Capture the cell that displays the provided text and extract its (x, y) central coordinate. 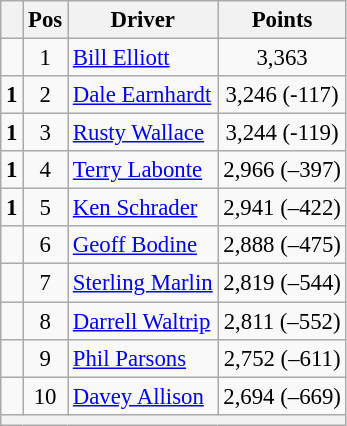
3,246 (-117) (282, 95)
2,941 (–422) (282, 208)
Darrell Waltrip (143, 321)
Pos (46, 20)
Geoff Bodine (143, 245)
Rusty Wallace (143, 133)
2,966 (–397) (282, 170)
2,694 (–669) (282, 396)
3,244 (-119) (282, 133)
2,819 (–544) (282, 283)
Sterling Marlin (143, 283)
5 (46, 208)
8 (46, 321)
2,752 (–611) (282, 358)
3,363 (282, 58)
2 (46, 95)
7 (46, 283)
Bill Elliott (143, 58)
10 (46, 396)
Driver (143, 20)
Davey Allison (143, 396)
Ken Schrader (143, 208)
Phil Parsons (143, 358)
2,811 (–552) (282, 321)
3 (46, 133)
Dale Earnhardt (143, 95)
6 (46, 245)
2,888 (–475) (282, 245)
Terry Labonte (143, 170)
9 (46, 358)
Points (282, 20)
4 (46, 170)
